Output the (x, y) coordinate of the center of the cell containing the given text.  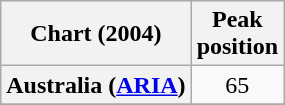
Australia (ARIA) (96, 85)
65 (237, 85)
Chart (2004) (96, 34)
Peakposition (237, 34)
